Detect which cell encompasses the target text, then output its (X, Y) center coordinate. 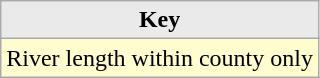
Key (160, 20)
River length within county only (160, 58)
